Output the [X, Y] coordinate of the center of the cell containing the given text.  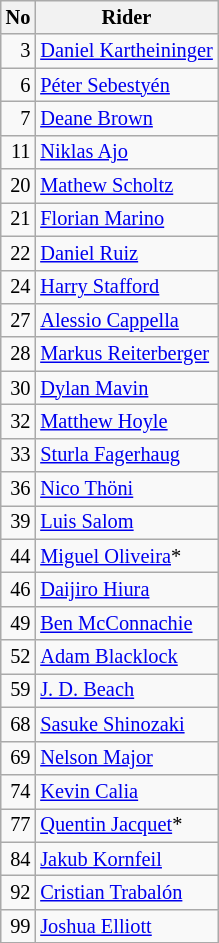
Cristian Trabalón [126, 892]
Ben McConnachie [126, 623]
99 [18, 926]
Daniel Kartheininger [126, 51]
Luis Salom [126, 522]
Markus Reiterberger [126, 354]
Adam Blacklock [126, 657]
20 [18, 186]
28 [18, 354]
Sasuke Shinozaki [126, 724]
Rider [126, 17]
30 [18, 388]
6 [18, 85]
27 [18, 320]
Miguel Oliveira* [126, 556]
Daijiro Hiura [126, 589]
Deane Brown [126, 118]
Joshua Elliott [126, 926]
3 [18, 51]
11 [18, 152]
Harry Stafford [126, 287]
68 [18, 724]
Alessio Cappella [126, 320]
32 [18, 421]
46 [18, 589]
84 [18, 859]
33 [18, 455]
36 [18, 489]
Jakub Kornfeil [126, 859]
Dylan Mavin [126, 388]
92 [18, 892]
74 [18, 791]
Nelson Major [126, 758]
52 [18, 657]
Sturla Fagerhaug [126, 455]
No [18, 17]
39 [18, 522]
Matthew Hoyle [126, 421]
Daniel Ruiz [126, 253]
Nico Thöni [126, 489]
44 [18, 556]
59 [18, 690]
Florian Marino [126, 219]
Quentin Jacquet* [126, 825]
Niklas Ajo [126, 152]
Kevin Calia [126, 791]
69 [18, 758]
77 [18, 825]
Mathew Scholtz [126, 186]
24 [18, 287]
21 [18, 219]
J. D. Beach [126, 690]
7 [18, 118]
49 [18, 623]
Péter Sebestyén [126, 85]
22 [18, 253]
